From the cell containing the given text, extract its center point as (x, y) coordinate. 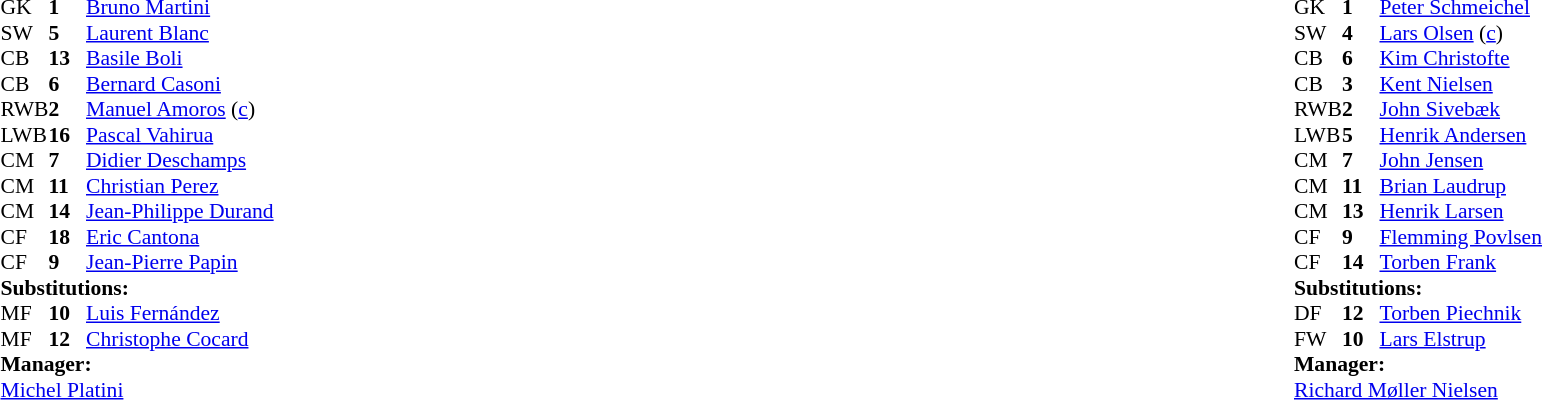
Bernard Casoni (180, 84)
Luis Fernández (180, 313)
Kent Nielsen (1460, 84)
18 (67, 237)
Lars Elstrup (1460, 339)
Pascal Vahirua (180, 135)
John Jensen (1460, 161)
Flemming Povlsen (1460, 237)
4 (1361, 33)
16 (67, 135)
Didier Deschamps (180, 161)
Jean-Pierre Papin (180, 263)
Brian Laudrup (1460, 186)
FW (1318, 339)
John Sivebæk (1460, 109)
Manuel Amoros (c) (180, 109)
Christian Perez (180, 186)
Basile Boli (180, 59)
Henrik Andersen (1460, 135)
Torben Piechnik (1460, 313)
3 (1361, 84)
Jean-Philippe Durand (180, 211)
Eric Cantona (180, 237)
Kim Christofte (1460, 59)
DF (1318, 313)
Laurent Blanc (180, 33)
Henrik Larsen (1460, 211)
Christophe Cocard (180, 339)
Torben Frank (1460, 263)
Lars Olsen (c) (1460, 33)
